Return (X, Y) of the center of cell containing provided text 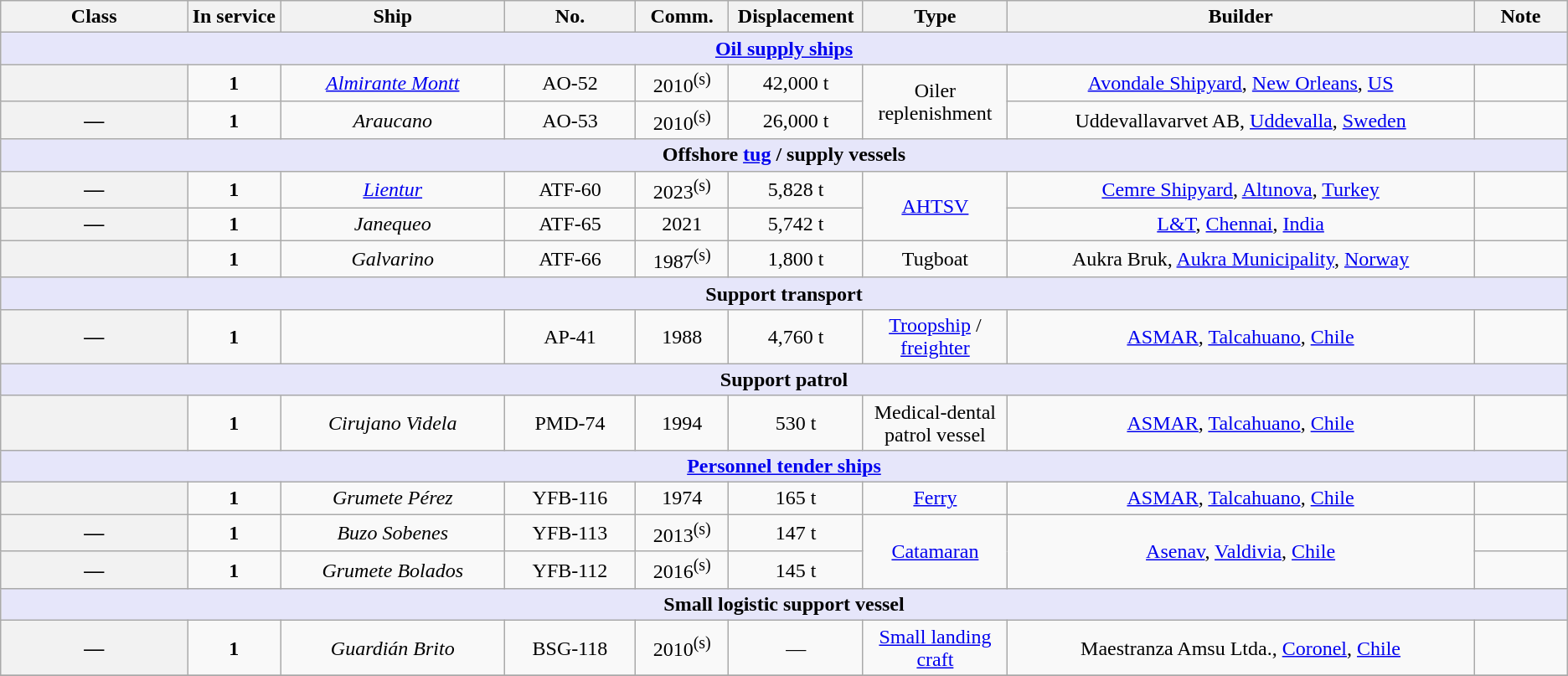
Builder (1240, 17)
Comm. (682, 17)
ATF-65 (570, 224)
Personnel tender ships (784, 466)
Almirante Montt (392, 84)
In service (235, 17)
No. (570, 17)
Asenav, Valdivia, Chile (1240, 551)
42,000 t (796, 84)
165 t (796, 498)
Displacement (796, 17)
5,828 t (796, 189)
ATF-60 (570, 189)
1,800 t (796, 260)
Small logistic support vessel (784, 605)
Support patrol (784, 379)
4,760 t (796, 337)
Note (1521, 17)
Cirujano Videla (392, 422)
YFB-113 (570, 533)
1994 (682, 422)
YFB-112 (570, 570)
Janequeo (392, 224)
147 t (796, 533)
Ferry (935, 498)
26,000 t (796, 121)
Grumete Bolados (392, 570)
Type (935, 17)
Aukra Bruk, Aukra Municipality, Norway (1240, 260)
Oiler replenishment (935, 102)
AHTSV (935, 206)
Avondale Shipyard, New Orleans, US (1240, 84)
1987(s) (682, 260)
Ship (392, 17)
AO-53 (570, 121)
530 t (796, 422)
Tugboat (935, 260)
1974 (682, 498)
Troopship / freighter (935, 337)
Oil supply ships (784, 49)
YFB-116 (570, 498)
AO-52 (570, 84)
1988 (682, 337)
Galvarino (392, 260)
Medical-dental patrol vessel (935, 422)
BSG-118 (570, 648)
Cemre Shipyard, Altınova, Turkey (1240, 189)
Class (94, 17)
2013(s) (682, 533)
Maestranza Amsu Ltda., Coronel, Chile (1240, 648)
Small landing craft (935, 648)
Araucano (392, 121)
145 t (796, 570)
Catamaran (935, 551)
5,742 t (796, 224)
Lientur (392, 189)
2023(s) (682, 189)
Guardián Brito (392, 648)
AP-41 (570, 337)
Support transport (784, 293)
L&T, Chennai, India (1240, 224)
Grumete Pérez (392, 498)
Buzo Sobenes (392, 533)
Uddevallavarvet AB, Uddevalla, Sweden (1240, 121)
Offshore tug / supply vessels (784, 155)
ATF-66 (570, 260)
PMD-74 (570, 422)
2021 (682, 224)
2016(s) (682, 570)
